Identify which cell holds the provided text, then report its (x, y) central coordinate. 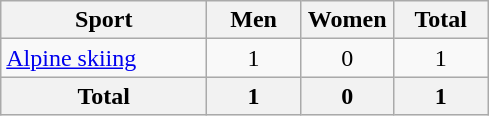
Women (347, 20)
Men (254, 20)
Alpine skiing (104, 58)
Sport (104, 20)
